For the text-containing cell, return its midpoint in (X, Y) coordinate format. 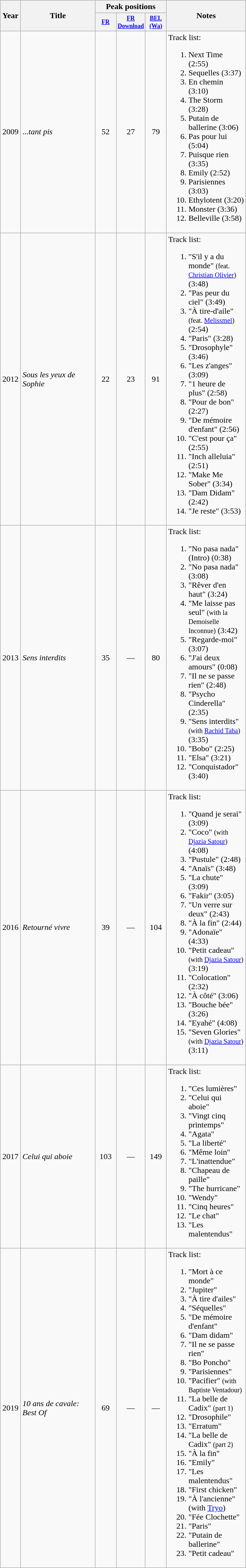
Sous les yeux de Sophie (58, 379)
79 (156, 132)
Title (58, 16)
2009 (11, 132)
FR Download (131, 22)
104 (156, 928)
2019 (11, 1408)
80 (156, 658)
39 (106, 928)
2017 (11, 1156)
Retourné vivre (58, 928)
Celui qui aboie (58, 1156)
23 (131, 379)
Year (11, 16)
10 ans de cavale: Best Of (58, 1408)
...tant pis (58, 132)
22 (106, 379)
103 (106, 1156)
Notes (206, 16)
91 (156, 379)
Sens interdits (58, 658)
52 (106, 132)
BEL(Wa) (156, 22)
2012 (11, 379)
27 (131, 132)
69 (106, 1408)
2016 (11, 928)
149 (156, 1156)
2013 (11, 658)
Peak positions (131, 7)
FR (106, 22)
35 (106, 658)
